Return the [x, y] coordinate for the center point of the cell that contains the specified text.  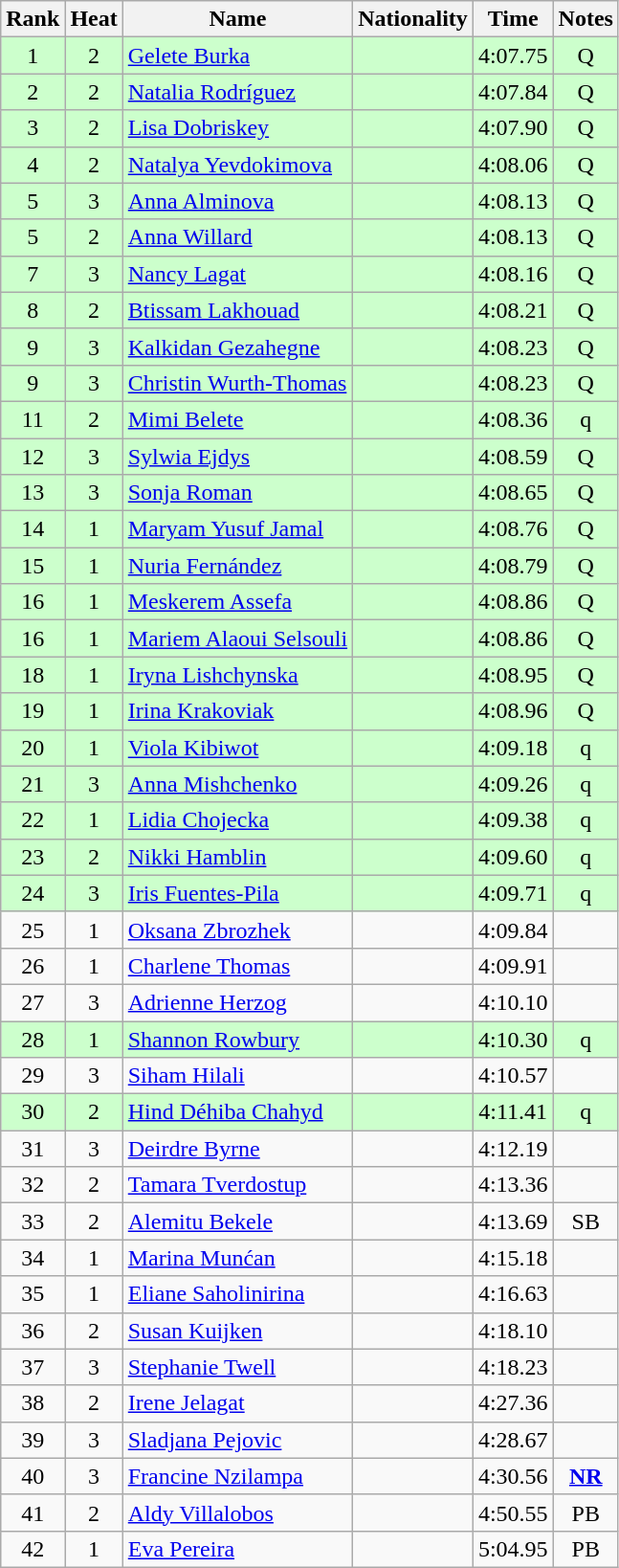
18 [33, 675]
Irina Krakoviak [237, 711]
Meskerem Assefa [237, 602]
4:10.10 [513, 1002]
4:12.19 [513, 1149]
Iris Fuentes-Pila [237, 893]
42 [33, 1549]
4:08.06 [513, 165]
4:08.95 [513, 675]
Anna Alminova [237, 201]
23 [33, 857]
Natalya Yevdokimova [237, 165]
32 [33, 1185]
NR [586, 1476]
Anna Willard [237, 237]
4:11.41 [513, 1112]
Irene Jelagat [237, 1403]
4:09.60 [513, 857]
4:08.76 [513, 529]
4:16.63 [513, 1294]
4:18.23 [513, 1367]
Iryna Lishchynska [237, 675]
29 [33, 1076]
Oksana Zbrozhek [237, 930]
Nancy Lagat [237, 274]
Nuria Fernández [237, 566]
5:04.95 [513, 1549]
4:08.21 [513, 310]
4:07.75 [513, 56]
12 [33, 457]
4:30.56 [513, 1476]
4:09.38 [513, 820]
28 [33, 1039]
14 [33, 529]
Anna Mishchenko [237, 784]
Time [513, 19]
4:08.59 [513, 457]
4:08.65 [513, 493]
Sylwia Ejdys [237, 457]
Christin Wurth-Thomas [237, 383]
4:09.91 [513, 966]
Mimi Belete [237, 419]
26 [33, 966]
Shannon Rowbury [237, 1039]
Name [237, 19]
Alemitu Bekele [237, 1221]
19 [33, 711]
4:50.55 [513, 1512]
24 [33, 893]
Eliane Saholinirina [237, 1294]
4:07.90 [513, 128]
Adrienne Herzog [237, 1002]
Francine Nzilampa [237, 1476]
4:09.71 [513, 893]
34 [33, 1258]
33 [33, 1221]
39 [33, 1440]
4:08.36 [513, 419]
4:28.67 [513, 1440]
Tamara Tverdostup [237, 1185]
15 [33, 566]
25 [33, 930]
27 [33, 1002]
40 [33, 1476]
36 [33, 1331]
Viola Kibiwot [237, 748]
Rank [33, 19]
4:08.79 [513, 566]
SB [586, 1221]
Notes [586, 19]
Susan Kuijken [237, 1331]
Sladjana Pejovic [237, 1440]
4:08.96 [513, 711]
4:10.30 [513, 1039]
Stephanie Twell [237, 1367]
4:13.69 [513, 1221]
Btissam Lakhouad [237, 310]
Lidia Chojecka [237, 820]
37 [33, 1367]
Gelete Burka [237, 56]
13 [33, 493]
4:18.10 [513, 1331]
Eva Pereira [237, 1549]
8 [33, 310]
20 [33, 748]
4:10.57 [513, 1076]
4:09.84 [513, 930]
Siham Hilali [237, 1076]
Mariem Alaoui Selsouli [237, 638]
Aldy Villalobos [237, 1512]
22 [33, 820]
Maryam Yusuf Jamal [237, 529]
31 [33, 1149]
4:27.36 [513, 1403]
4:13.36 [513, 1185]
4 [33, 165]
7 [33, 274]
Deirdre Byrne [237, 1149]
Nikki Hamblin [237, 857]
4:15.18 [513, 1258]
4:07.84 [513, 92]
Heat [94, 19]
Nationality [413, 19]
41 [33, 1512]
11 [33, 419]
Kalkidan Gezahegne [237, 347]
Natalia Rodríguez [237, 92]
Lisa Dobriskey [237, 128]
30 [33, 1112]
35 [33, 1294]
Marina Munćan [237, 1258]
Sonja Roman [237, 493]
4:09.26 [513, 784]
4:08.16 [513, 274]
Charlene Thomas [237, 966]
4:09.18 [513, 748]
Hind Déhiba Chahyd [237, 1112]
38 [33, 1403]
21 [33, 784]
